Output the (x, y) coordinate of the center of the cell containing the given text.  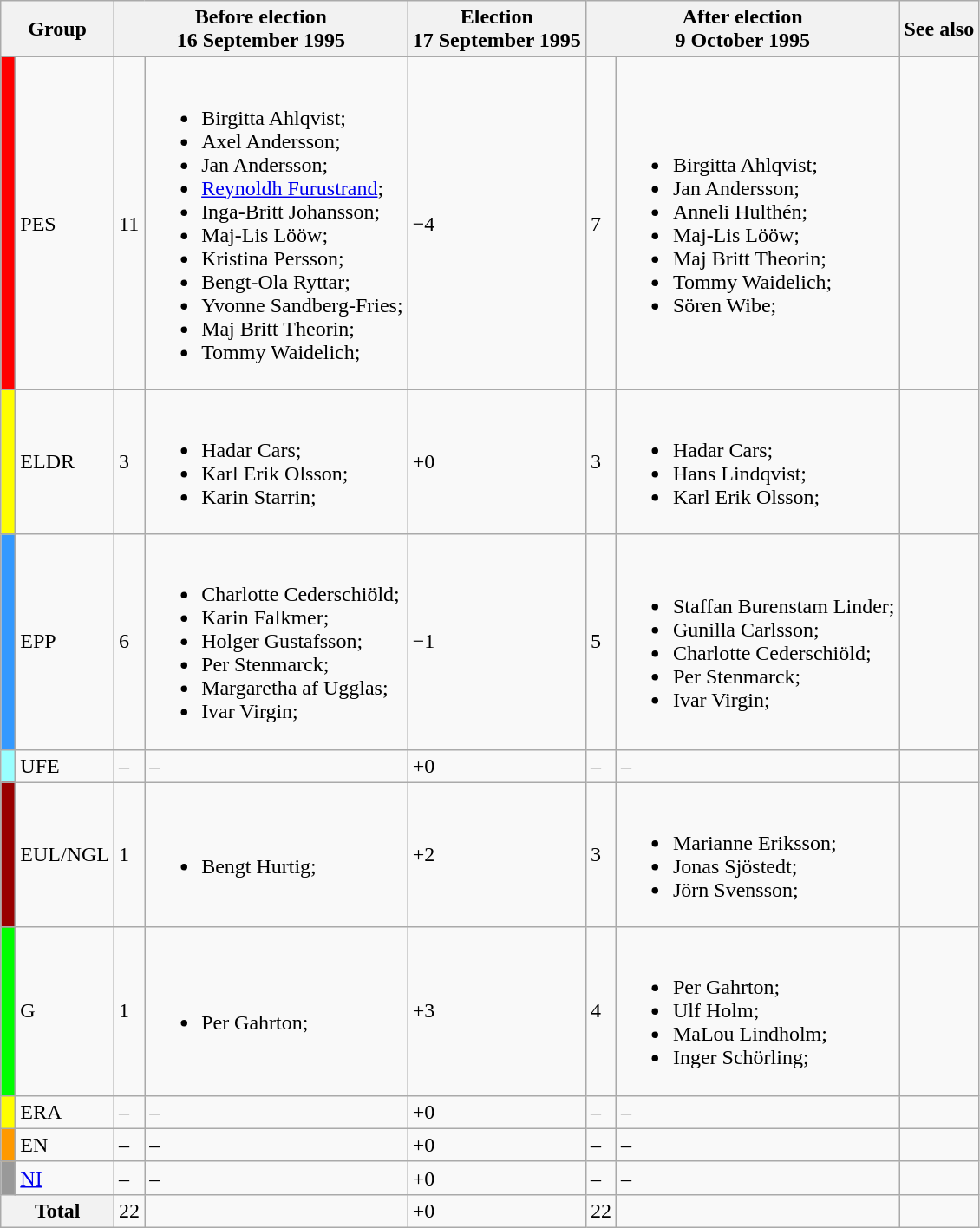
EUL/NGL (65, 855)
−1 (496, 642)
7 (600, 224)
NI (65, 1178)
After election9 October 1995 (742, 29)
Before election16 September 1995 (262, 29)
PES (65, 224)
Total (57, 1211)
Per Gahrton; (277, 1011)
Per Gahrton;Ulf Holm;MaLou Lindholm;Inger Schörling; (758, 1011)
Hadar Cars;Karl Erik Olsson;Karin Starrin; (277, 461)
+2 (496, 855)
−4 (496, 224)
Election17 September 1995 (496, 29)
Marianne Eriksson;Jonas Sjöstedt;Jörn Svensson; (758, 855)
11 (130, 224)
Bengt Hurtig; (277, 855)
6 (130, 642)
ERA (65, 1112)
EPP (65, 642)
5 (600, 642)
UFE (65, 766)
ELDR (65, 461)
Charlotte Cederschiöld;Karin Falkmer;Holger Gustafsson;Per Stenmarck;Margaretha af Ugglas;Ivar Virgin; (277, 642)
Birgitta Ahlqvist;Jan Andersson;Anneli Hulthén;Maj-Lis Lööw;Maj Britt Theorin;Tommy Waidelich;Sören Wibe; (758, 224)
Group (57, 29)
See also (939, 29)
+3 (496, 1011)
Hadar Cars;Hans Lindqvist;Karl Erik Olsson; (758, 461)
EN (65, 1145)
Staffan Burenstam Linder;Gunilla Carlsson;Charlotte Cederschiöld;Per Stenmarck;Ivar Virgin; (758, 642)
4 (600, 1011)
G (65, 1011)
